Scan for the cell matching the given text and deliver its (X, Y) coordinate at center. 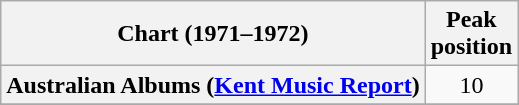
Australian Albums (Kent Music Report) (213, 85)
Peakposition (471, 34)
Chart (1971–1972) (213, 34)
10 (471, 85)
